Output the (X, Y) coordinate of the center of the cell containing the given text.  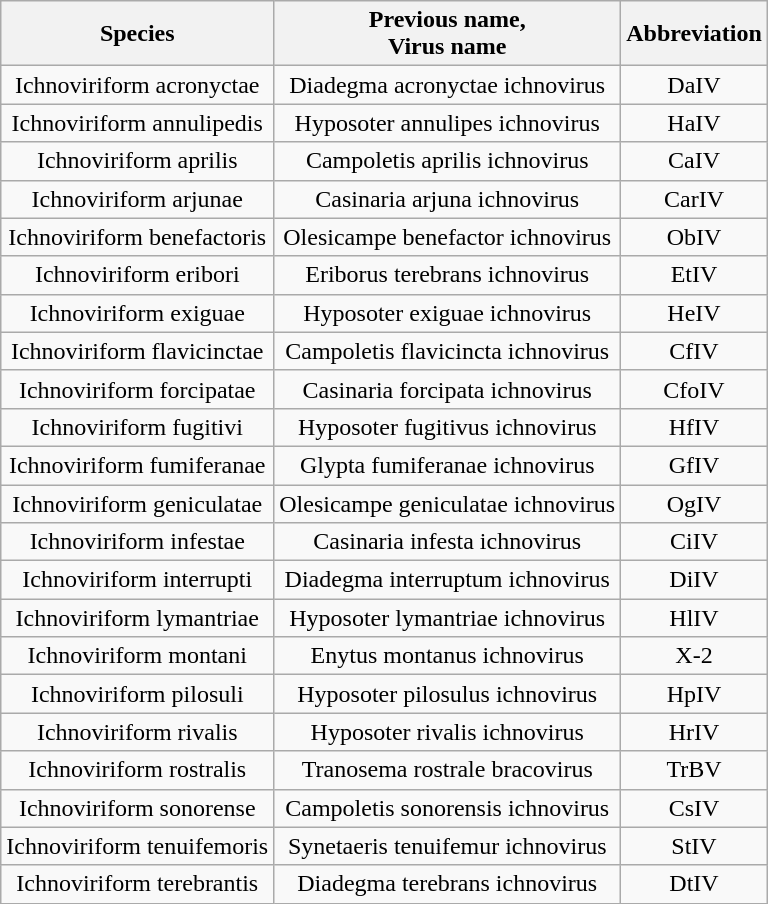
Hyposoter fugitivus ichnovirus (448, 427)
DtIV (694, 884)
Hyposoter pilosulus ichnovirus (448, 694)
Glypta fumiferanae ichnovirus (448, 465)
Abbreviation (694, 34)
Campoletis flavicincta ichnovirus (448, 351)
Ichnoviriform terebrantis (138, 884)
HlIV (694, 618)
StIV (694, 846)
Campoletis sonorensis ichnovirus (448, 808)
HpIV (694, 694)
Ichnoviriform exiguae (138, 313)
Ichnoviriform lymantriae (138, 618)
TrBV (694, 770)
Ichnoviriform annulipedis (138, 123)
Ichnoviriform flavicinctae (138, 351)
ObIV (694, 237)
HeIV (694, 313)
CarIV (694, 199)
GfIV (694, 465)
Hyposoter rivalis ichnovirus (448, 732)
Casinaria arjuna ichnovirus (448, 199)
Hyposoter exiguae ichnovirus (448, 313)
Ichnoviriform pilosuli (138, 694)
Enytus montanus ichnovirus (448, 656)
Ichnoviriform arjunae (138, 199)
Casinaria infesta ichnovirus (448, 542)
Ichnoviriform fugitivi (138, 427)
Ichnoviriform interrupti (138, 580)
CfIV (694, 351)
Ichnoviriform acronyctae (138, 85)
OgIV (694, 503)
CfoIV (694, 389)
Ichnoviriform rostralis (138, 770)
Ichnoviriform forcipatae (138, 389)
CiIV (694, 542)
Campoletis aprilis ichnovirus (448, 161)
CsIV (694, 808)
Ichnoviriform benefactoris (138, 237)
Species (138, 34)
EtIV (694, 275)
Ichnoviriform geniculatae (138, 503)
X-2 (694, 656)
Ichnoviriform fumiferanae (138, 465)
Hyposoter annulipes ichnovirus (448, 123)
Ichnoviriform aprilis (138, 161)
Eriborus terebrans ichnovirus (448, 275)
DiIV (694, 580)
Tranosema rostrale bracovirus (448, 770)
Ichnoviriform rivalis (138, 732)
DaIV (694, 85)
HaIV (694, 123)
Ichnoviriform infestae (138, 542)
Diadegma interruptum ichnovirus (448, 580)
Synetaeris tenuifemur ichnovirus (448, 846)
Hyposoter lymantriae ichnovirus (448, 618)
Olesicampe benefactor ichnovirus (448, 237)
Previous name,Virus name (448, 34)
Ichnoviriform tenuifemoris (138, 846)
Diadegma terebrans ichnovirus (448, 884)
Ichnoviriform montani (138, 656)
Olesicampe geniculatae ichnovirus (448, 503)
Ichnoviriform sonorense (138, 808)
Ichnoviriform eribori (138, 275)
CaIV (694, 161)
HfIV (694, 427)
HrIV (694, 732)
Casinaria forcipata ichnovirus (448, 389)
Diadegma acronyctae ichnovirus (448, 85)
